Detect which cell encompasses the target text, then output its [x, y] center coordinate. 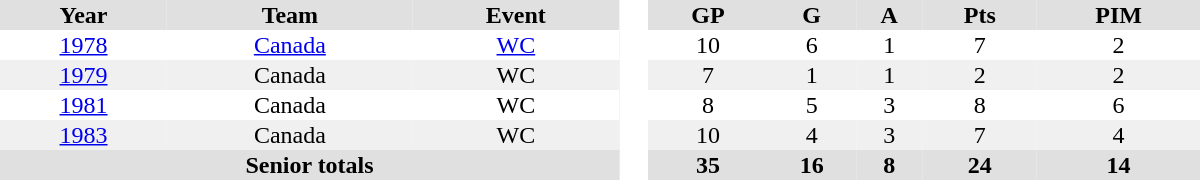
Team [290, 15]
G [811, 15]
1979 [84, 75]
PIM [1118, 15]
35 [708, 165]
A [890, 15]
14 [1118, 165]
16 [811, 165]
24 [980, 165]
1981 [84, 105]
Senior totals [310, 165]
1978 [84, 45]
GP [708, 15]
Year [84, 15]
Event [516, 15]
1983 [84, 135]
Pts [980, 15]
5 [811, 105]
